Extract the (X, Y) coordinate from the center of the cell holding the provided text.  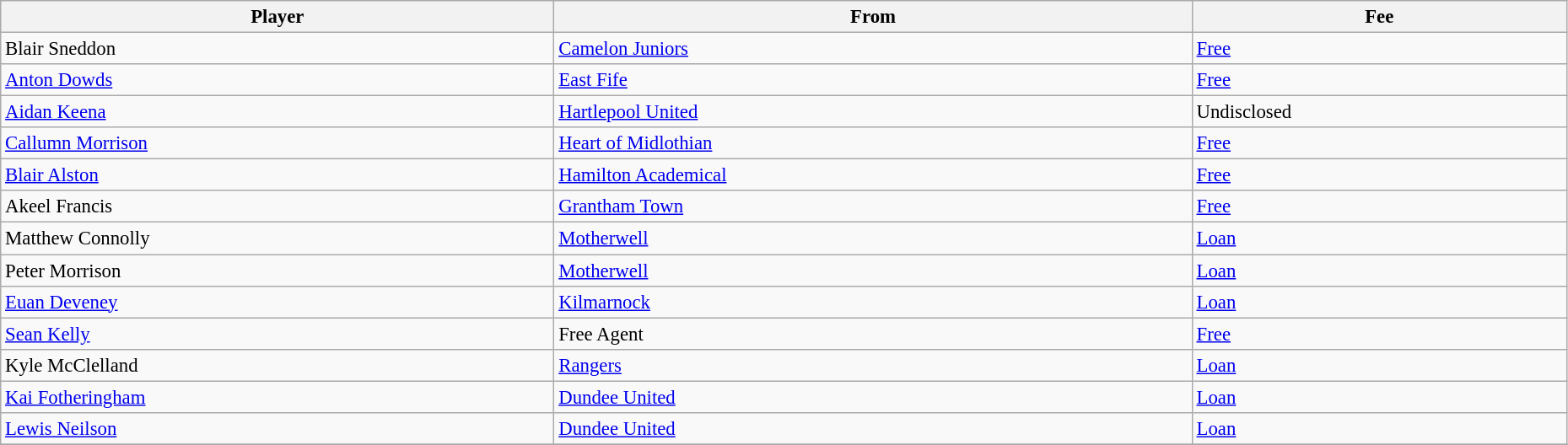
Lewis Neilson (277, 429)
Rangers (873, 365)
Fee (1379, 17)
Free Agent (873, 334)
Kyle McClelland (277, 365)
East Fife (873, 80)
Callumn Morrison (277, 143)
Kai Fotheringham (277, 397)
Heart of Midlothian (873, 143)
Peter Morrison (277, 271)
From (873, 17)
Matthew Connolly (277, 239)
Aidan Keena (277, 112)
Sean Kelly (277, 334)
Undisclosed (1379, 112)
Blair Sneddon (277, 49)
Anton Dowds (277, 80)
Camelon Juniors (873, 49)
Blair Alston (277, 175)
Kilmarnock (873, 302)
Euan Deveney (277, 302)
Hartlepool United (873, 112)
Hamilton Academical (873, 175)
Grantham Town (873, 206)
Player (277, 17)
Akeel Francis (277, 206)
